Detect which cell encompasses the target text, then output its [X, Y] center coordinate. 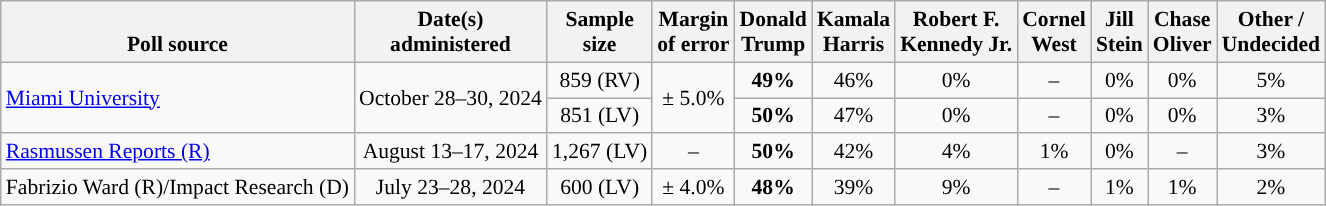
49% [774, 80]
July 23–28, 2024 [450, 187]
October 28–30, 2024 [450, 98]
5% [1271, 80]
46% [854, 80]
± 5.0% [693, 98]
± 4.0% [693, 187]
Marginof error [693, 32]
4% [956, 152]
DonaldTrump [774, 32]
August 13–17, 2024 [450, 152]
9% [956, 187]
42% [854, 152]
Date(s)administered [450, 32]
CornelWest [1054, 32]
1,267 (LV) [600, 152]
Miami University [178, 98]
KamalaHarris [854, 32]
48% [774, 187]
Poll source [178, 32]
Rasmussen Reports (R) [178, 152]
600 (LV) [600, 187]
Robert F.Kennedy Jr. [956, 32]
2% [1271, 187]
JillStein [1120, 32]
39% [854, 187]
851 (LV) [600, 116]
Fabrizio Ward (R)/Impact Research (D) [178, 187]
Other /Undecided [1271, 32]
47% [854, 116]
ChaseOliver [1182, 32]
859 (RV) [600, 80]
Samplesize [600, 32]
